Extract the (x, y) coordinate from the center of the cell holding the provided text.  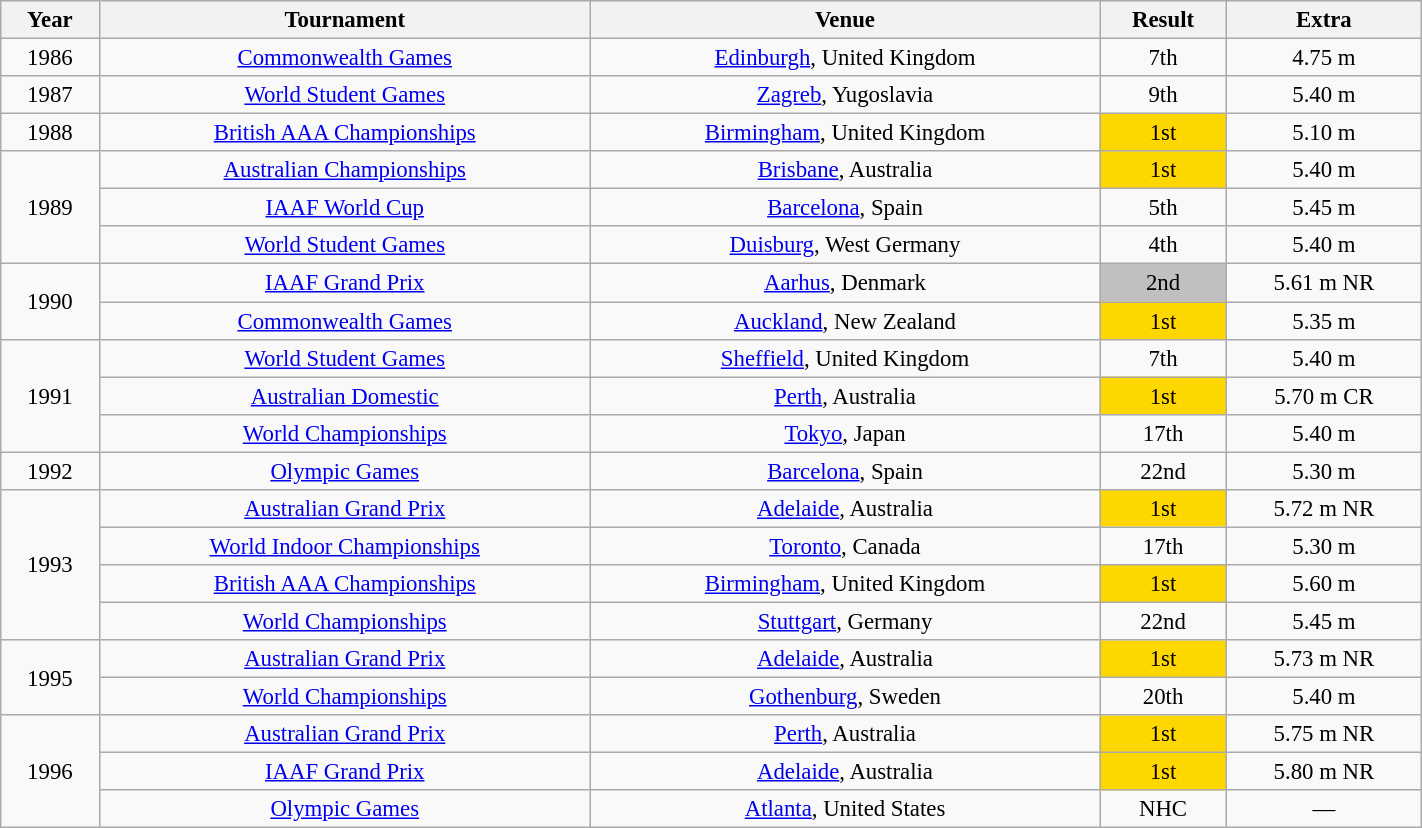
5.75 m NR (1324, 734)
Auckland, New Zealand (844, 321)
Duisburg, West Germany (844, 245)
5.35 m (1324, 321)
1988 (50, 133)
NHC (1164, 809)
1990 (50, 302)
1991 (50, 396)
Toronto, Canada (844, 546)
5.10 m (1324, 133)
5.80 m NR (1324, 772)
Result (1164, 20)
Australian Domestic (344, 396)
5.70 m CR (1324, 396)
Atlanta, United States (844, 809)
1993 (50, 565)
Zagreb, Yugoslavia (844, 95)
Tournament (344, 20)
1996 (50, 772)
Edinburgh, United Kingdom (844, 58)
— (1324, 809)
5th (1164, 208)
1987 (50, 95)
Stuttgart, Germany (844, 621)
4th (1164, 245)
Australian Championships (344, 170)
Sheffield, United Kingdom (844, 358)
5.61 m NR (1324, 283)
Tokyo, Japan (844, 433)
1989 (50, 208)
Venue (844, 20)
Gothenburg, Sweden (844, 697)
1992 (50, 471)
Extra (1324, 20)
20th (1164, 697)
Year (50, 20)
5.72 m NR (1324, 509)
IAAF World Cup (344, 208)
1995 (50, 678)
Brisbane, Australia (844, 170)
1986 (50, 58)
2nd (1164, 283)
9th (1164, 95)
World Indoor Championships (344, 546)
5.60 m (1324, 584)
4.75 m (1324, 58)
Aarhus, Denmark (844, 283)
5.73 m NR (1324, 659)
